Search for the cell housing the specified text and yield its [x, y] center coordinate. 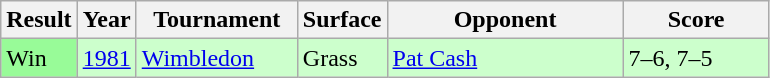
Grass [342, 58]
Wimbledon [216, 58]
Pat Cash [505, 58]
7–6, 7–5 [696, 58]
Win [39, 58]
Opponent [505, 20]
Year [106, 20]
1981 [106, 58]
Score [696, 20]
Tournament [216, 20]
Surface [342, 20]
Result [39, 20]
